Output the [X, Y] coordinate of the center of the cell containing the given text.  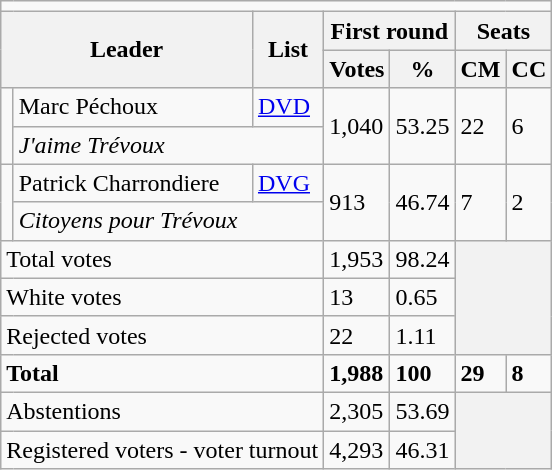
1,953 [357, 259]
53.25 [422, 126]
100 [422, 373]
Total votes [162, 259]
6 [529, 126]
53.69 [422, 411]
% [422, 69]
J'aime Trévoux [168, 145]
CC [529, 69]
29 [480, 373]
1,040 [357, 126]
Citoyens pour Trévoux [168, 221]
First round [390, 31]
Patrick Charrondiere [132, 183]
7 [480, 202]
DVD [288, 107]
Rejected votes [162, 335]
1,988 [357, 373]
DVG [288, 183]
46.74 [422, 202]
1.11 [422, 335]
Marc Péchoux [132, 107]
2,305 [357, 411]
4,293 [357, 449]
Registered voters - voter turnout [162, 449]
13 [357, 297]
Seats [504, 31]
Abstentions [162, 411]
CM [480, 69]
8 [529, 373]
Votes [357, 69]
913 [357, 202]
2 [529, 202]
46.31 [422, 449]
Total [162, 373]
White votes [162, 297]
0.65 [422, 297]
List [288, 50]
98.24 [422, 259]
Leader [127, 50]
